Scan for the cell matching the given text and deliver its [x, y] coordinate at center. 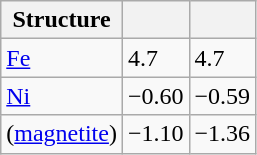
(magnetite) [62, 134]
−1.10 [156, 134]
−0.60 [156, 96]
Ni [62, 96]
−1.36 [222, 134]
−0.59 [222, 96]
Structure [62, 20]
Fe [62, 58]
